Search for the cell housing the specified text and yield its (X, Y) center coordinate. 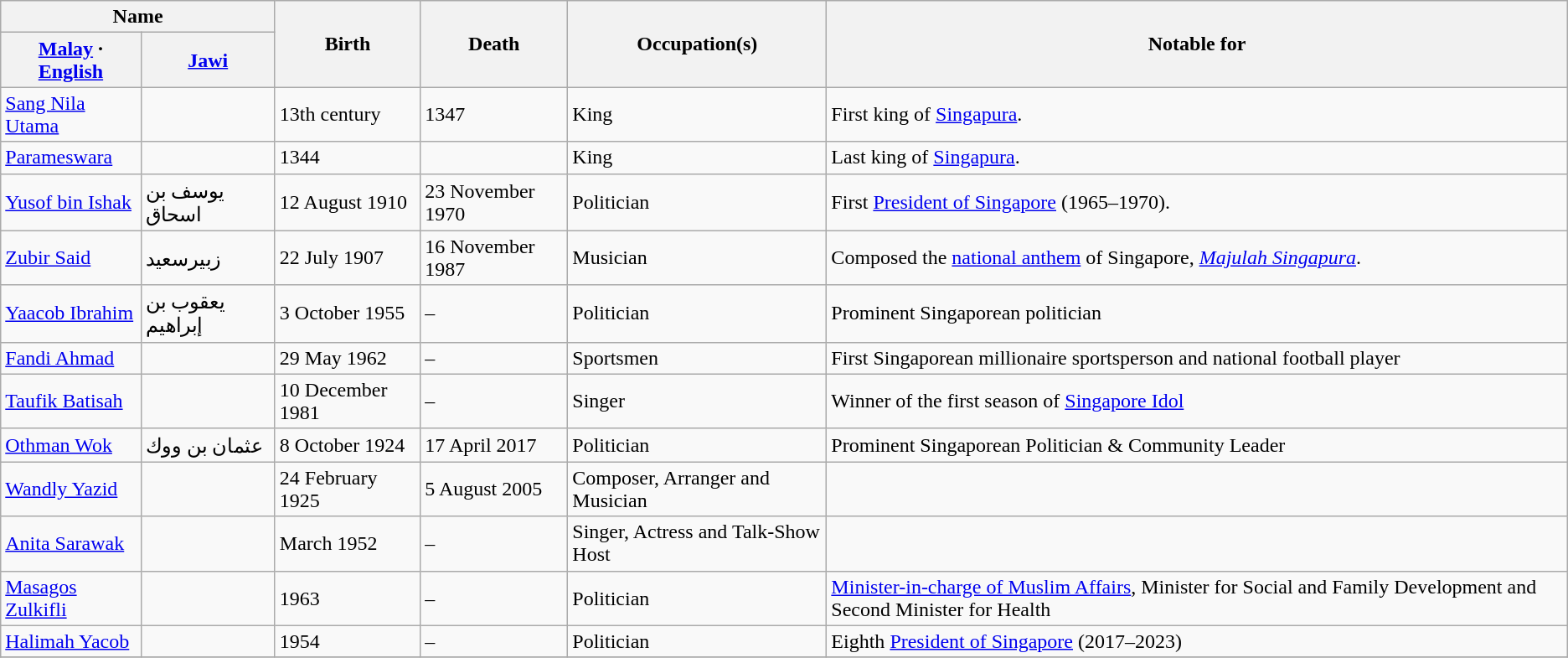
Jawi (208, 60)
Musician (697, 258)
Composer, Arranger and Musician (697, 490)
Yaacob Ibrahim (70, 313)
‍29 May 1962 (347, 358)
Death (494, 44)
Eighth President of Singapore (2017–2023) (1197, 641)
Prominent Singaporean politician (1197, 313)
Minister-in-charge of Muslim Affairs, Minister for Social and Family Development and Second Minister for Health (1197, 598)
‍10 December 1981 (347, 401)
First President of Singapore (1965–1970). (1197, 202)
Prominent Singaporean Politician & Community Leader (1197, 445)
Winner of the first season of Singapore Idol (1197, 401)
‍3 October 1955 (347, 313)
First Singaporean millionaire sportsperson and national football player (1197, 358)
1347 (494, 114)
Taufik Batisah (70, 401)
5 August 2005 (494, 490)
Malay · English (70, 60)
يوسف بن اسحاق (208, 202)
‍12 August 1910 (347, 202)
Notable for (1197, 44)
Name (138, 17)
‍22 July 1907 (347, 258)
يعقوب بن إبراهيم (208, 313)
Last king of Singapura. (1197, 158)
24 February 1925 (347, 490)
Zubir Said (70, 258)
Halimah Yacob (70, 641)
Anita Sarawak (70, 543)
Othman Wok (70, 445)
Fandi Ahmad (70, 358)
Singer (697, 401)
Birth (347, 44)
1954 (347, 641)
Masagos Zulkifli (70, 598)
17 April 2017 (494, 445)
1344 (347, 158)
16 November 1987 (494, 258)
‍8 October 1924 (347, 445)
Occupation(s) (697, 44)
23 November 1970 (494, 202)
زبيرسعيد (208, 258)
Sportsmen (697, 358)
13th century (347, 114)
عثمان بن ووك (208, 445)
Composed the national anthem of Singapore, Majulah Singapura. (1197, 258)
Sang Nila Utama (70, 114)
March 1952 (347, 543)
Yusof bin Ishak (70, 202)
First king of Singapura. (1197, 114)
Wandly Yazid (70, 490)
1963 (347, 598)
Parameswara (70, 158)
Singer, Actress and Talk-Show Host (697, 543)
